Pinpoint the cell where the given text exists, returning its (X, Y) midpoint coordinate. 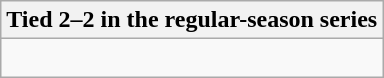
Tied 2–2 in the regular-season series (192, 20)
